Pinpoint the cell where the given text exists, returning its [X, Y] midpoint coordinate. 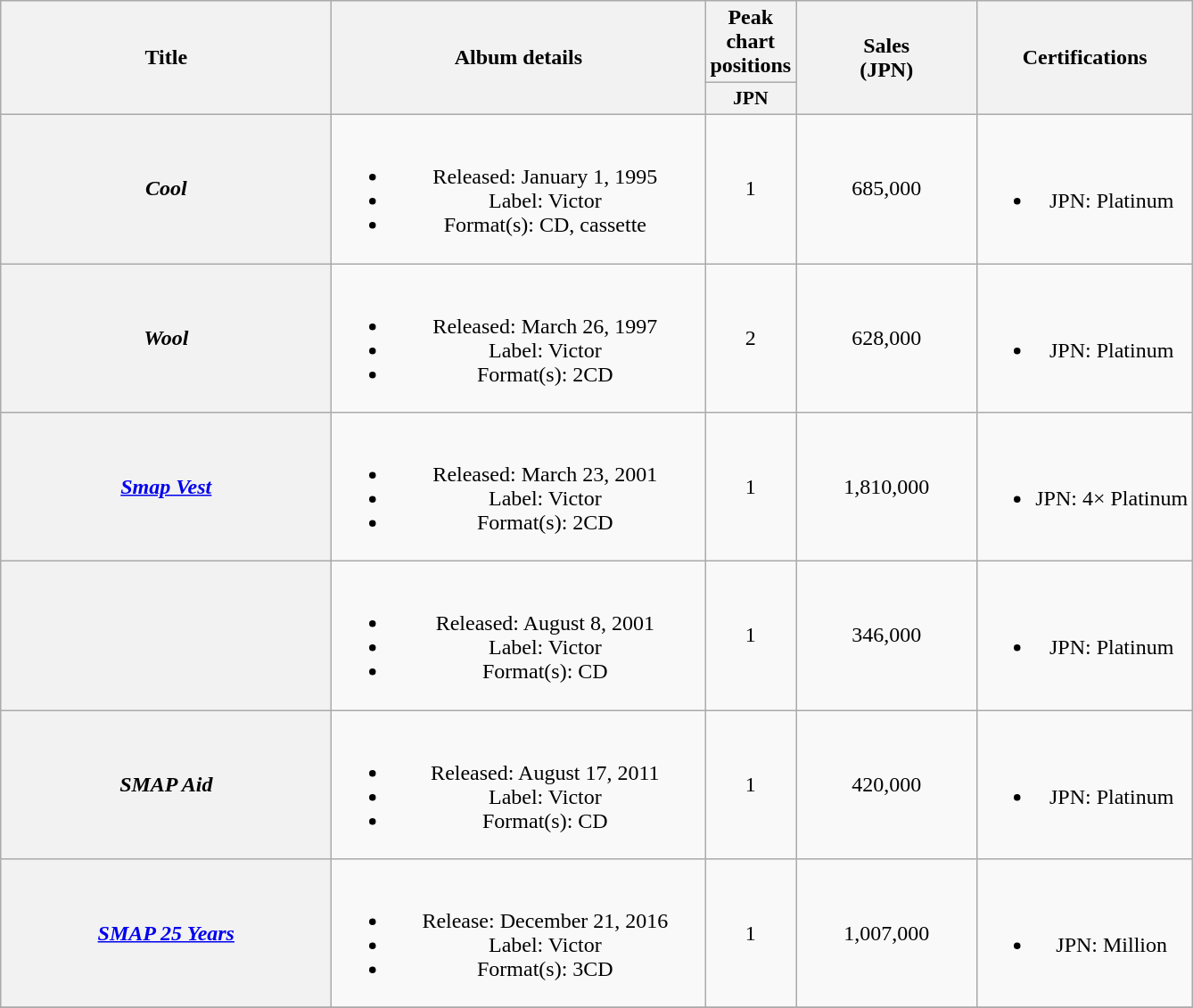
JPN: 4× Platinum [1085, 487]
Released: March 23, 2001Label: VictorFormat(s): 2CD [519, 487]
Certifications [1085, 58]
1,007,000 [886, 934]
685,000 [886, 189]
Sales(JPN) [886, 58]
1,810,000 [886, 487]
Cool [166, 189]
Smap Vest [166, 487]
2 [751, 339]
JPN [751, 99]
346,000 [886, 636]
Released: January 1, 1995Label: VictorFormat(s): CD, cassette [519, 189]
Release: December 21, 2016Label: VictorFormat(s): 3CD [519, 934]
420,000 [886, 784]
SMAP Aid [166, 784]
628,000 [886, 339]
Wool [166, 339]
JPN: Million [1085, 934]
Released: August 8, 2001Label: VictorFormat(s): CD [519, 636]
Title [166, 58]
SMAP 25 Years [166, 934]
Album details [519, 58]
Peak chart positions [751, 42]
Released: March 26, 1997Label: VictorFormat(s): 2CD [519, 339]
Released: August 17, 2011Label: VictorFormat(s): CD [519, 784]
